Capture the cell that displays the provided text and extract its (X, Y) central coordinate. 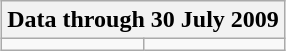
Data through 30 July 2009 (144, 20)
